Locate the cell with the specified text and output its (X, Y) center coordinate. 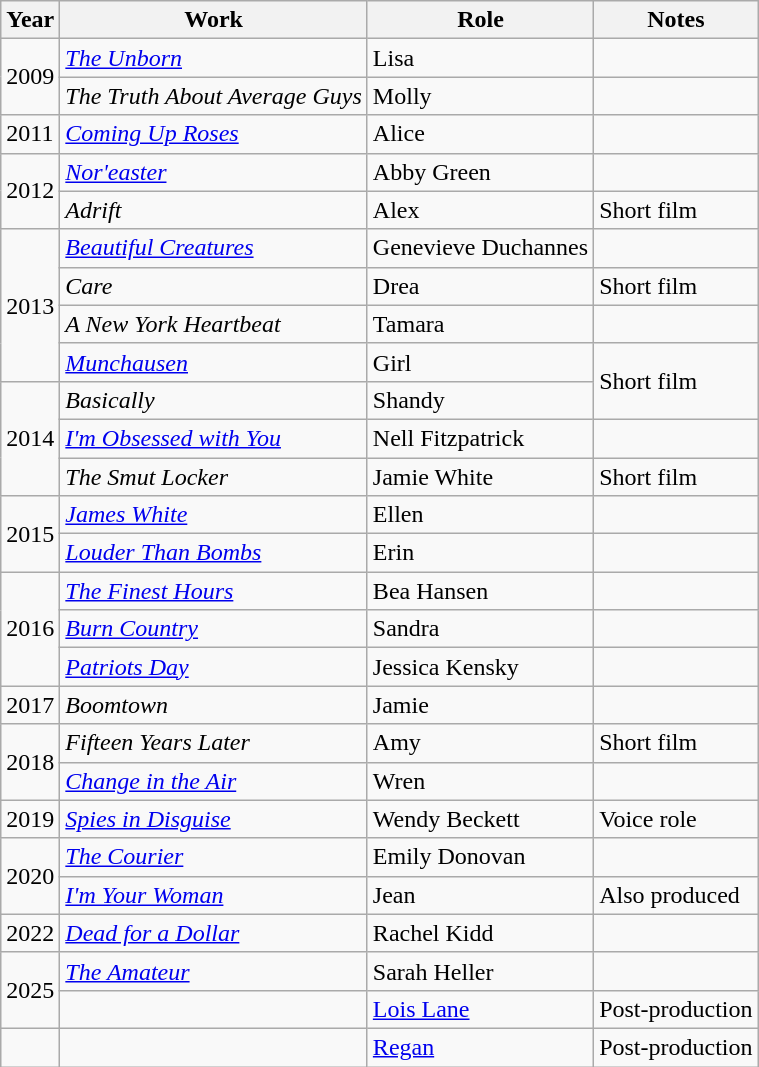
Abby Green (480, 172)
The Smut Locker (214, 477)
Jamie White (480, 477)
The Finest Hours (214, 591)
Fifteen Years Later (214, 743)
The Unborn (214, 58)
Jean (480, 895)
Jamie (480, 705)
Also produced (676, 895)
Rachel Kidd (480, 933)
2013 (30, 305)
2017 (30, 705)
2015 (30, 534)
Notes (676, 20)
Wendy Beckett (480, 819)
I'm Obsessed with You (214, 438)
Patriots Day (214, 667)
Boomtown (214, 705)
Change in the Air (214, 781)
Louder Than Bombs (214, 553)
2022 (30, 933)
A New York Heartbeat (214, 324)
Lois Lane (480, 1009)
2011 (30, 134)
Girl (480, 362)
Bea Hansen (480, 591)
Erin (480, 553)
Alice (480, 134)
Care (214, 286)
2018 (30, 762)
James White (214, 515)
Munchausen (214, 362)
Coming Up Roses (214, 134)
Adrift (214, 210)
2014 (30, 438)
Tamara (480, 324)
2020 (30, 876)
Jessica Kensky (480, 667)
The Truth About Average Guys (214, 96)
Sarah Heller (480, 971)
Year (30, 20)
Wren (480, 781)
Drea (480, 286)
Ellen (480, 515)
2025 (30, 990)
The Courier (214, 857)
2016 (30, 629)
Spies in Disguise (214, 819)
Shandy (480, 400)
Alex (480, 210)
2012 (30, 191)
Work (214, 20)
Basically (214, 400)
Emily Donovan (480, 857)
2009 (30, 77)
Molly (480, 96)
Sandra (480, 629)
Genevieve Duchannes (480, 248)
Voice role (676, 819)
Regan (480, 1047)
Role (480, 20)
Amy (480, 743)
Dead for a Dollar (214, 933)
2019 (30, 819)
I'm Your Woman (214, 895)
Beautiful Creatures (214, 248)
Burn Country (214, 629)
Nor'easter (214, 172)
The Amateur (214, 971)
Nell Fitzpatrick (480, 438)
Lisa (480, 58)
